Locate the cell with the specified text and output its [x, y] center coordinate. 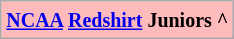
NCAA Redshirt Juniors ^ [118, 20]
